Capture the cell that displays the provided text and extract its (x, y) central coordinate. 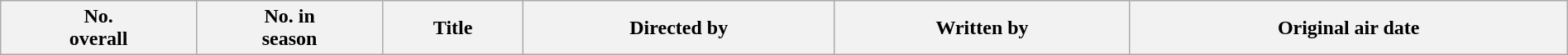
Written by (982, 28)
Original air date (1348, 28)
No. inseason (289, 28)
Title (453, 28)
Directed by (678, 28)
No.overall (99, 28)
